Identify which cell holds the provided text, then report its (X, Y) central coordinate. 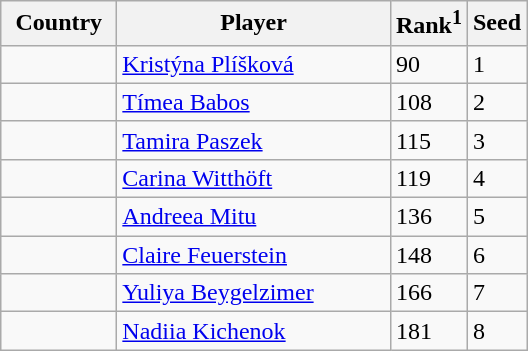
108 (428, 102)
7 (496, 293)
8 (496, 331)
Yuliya Beygelzimer (254, 293)
115 (428, 140)
Player (254, 24)
Nadiia Kichenok (254, 331)
1 (496, 64)
2 (496, 102)
5 (496, 217)
119 (428, 178)
90 (428, 64)
Tímea Babos (254, 102)
4 (496, 178)
148 (428, 255)
Rank1 (428, 24)
Claire Feuerstein (254, 255)
181 (428, 331)
Tamira Paszek (254, 140)
Carina Witthöft (254, 178)
136 (428, 217)
Country (59, 24)
Kristýna Plíšková (254, 64)
6 (496, 255)
Andreea Mitu (254, 217)
Seed (496, 24)
3 (496, 140)
166 (428, 293)
